Output the [x, y] coordinate of the center of the cell containing the given text.  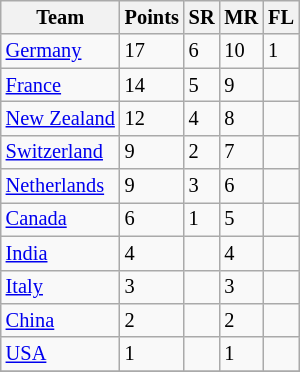
12 [152, 118]
SR [202, 17]
FL [281, 17]
Netherlands [60, 186]
India [60, 253]
Team [60, 17]
Germany [60, 51]
7 [241, 152]
Points [152, 17]
MR [241, 17]
USA [60, 354]
14 [152, 85]
8 [241, 118]
Canada [60, 219]
China [60, 320]
France [60, 85]
Switzerland [60, 152]
New Zealand [60, 118]
Italy [60, 287]
10 [241, 51]
17 [152, 51]
